Return (X, Y) of the center of cell containing provided text 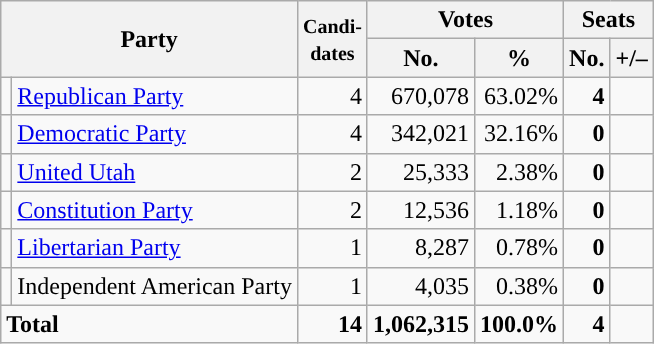
Republican Party (155, 96)
0.38% (518, 286)
670,078 (420, 96)
32.16% (518, 134)
4,035 (420, 286)
Democratic Party (155, 134)
+/– (632, 58)
342,021 (420, 134)
100.0% (518, 324)
0.78% (518, 248)
Seats (609, 20)
Constitution Party (155, 210)
2.38% (518, 172)
25,333 (420, 172)
Candi-dates (332, 39)
1.18% (518, 210)
Total (150, 324)
Votes (465, 20)
Independent American Party (155, 286)
8,287 (420, 248)
United Utah (155, 172)
12,536 (420, 210)
1,062,315 (420, 324)
% (518, 58)
63.02% (518, 96)
14 (332, 324)
Party (150, 39)
Libertarian Party (155, 248)
